Provide the (x, y) coordinate of the cell's center where the given text is located.  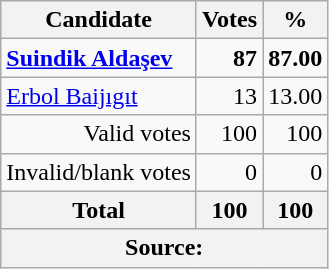
Candidate (99, 20)
Suindik Aldaşev (99, 58)
13 (229, 96)
87.00 (296, 58)
Erbol Baijıgıt (99, 96)
Valid votes (99, 134)
Invalid/blank votes (99, 172)
% (296, 20)
Total (99, 210)
13.00 (296, 96)
87 (229, 58)
Votes (229, 20)
Source: (164, 248)
